Locate the cell with the specified text and output its (X, Y) center coordinate. 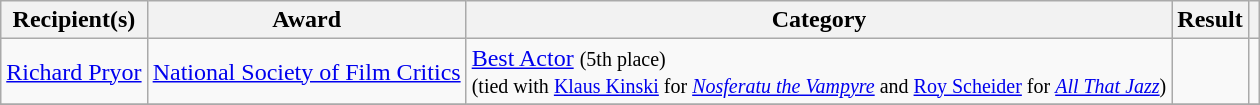
Result (1210, 20)
National Society of Film Critics (306, 72)
Award (306, 20)
Recipient(s) (74, 20)
Richard Pryor (74, 72)
Category (819, 20)
Best Actor (5th place)(tied with Klaus Kinski for Nosferatu the Vampyre and Roy Scheider for All That Jazz) (819, 72)
